Extract the (x, y) coordinate from the center of the cell holding the provided text.  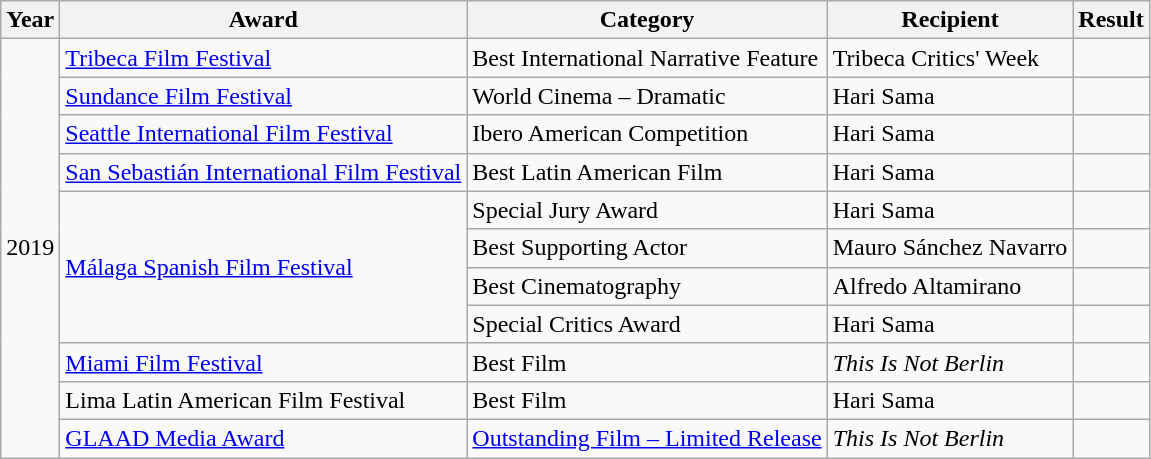
Sundance Film Festival (264, 96)
Best Cinematography (647, 286)
San Sebastián International Film Festival (264, 172)
Year (30, 20)
Tribeca Critics' Week (950, 58)
Category (647, 20)
2019 (30, 248)
World Cinema – Dramatic (647, 96)
Seattle International Film Festival (264, 134)
Alfredo Altamirano (950, 286)
Best International Narrative Feature (647, 58)
Recipient (950, 20)
Best Latin American Film (647, 172)
Result (1111, 20)
Outstanding Film – Limited Release (647, 438)
Special Critics Award (647, 324)
Tribeca Film Festival (264, 58)
GLAAD Media Award (264, 438)
Best Supporting Actor (647, 248)
Lima Latin American Film Festival (264, 400)
Ibero American Competition (647, 134)
Mauro Sánchez Navarro (950, 248)
Award (264, 20)
Miami Film Festival (264, 362)
Málaga Spanish Film Festival (264, 267)
Special Jury Award (647, 210)
